From the cell containing the given text, extract its center point as (X, Y) coordinate. 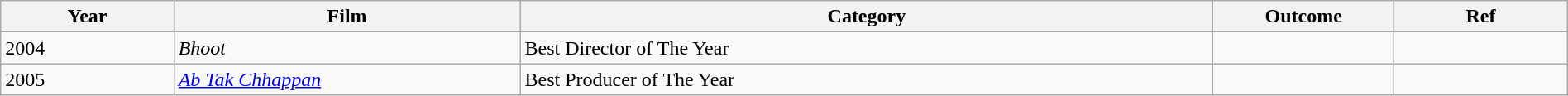
Ab Tak Chhappan (347, 79)
Year (88, 17)
Category (867, 17)
Ref (1480, 17)
2004 (88, 48)
Best Producer of The Year (867, 79)
Film (347, 17)
Outcome (1303, 17)
Bhoot (347, 48)
2005 (88, 79)
Best Director of The Year (867, 48)
